Return (X, Y) of the center of cell containing provided text 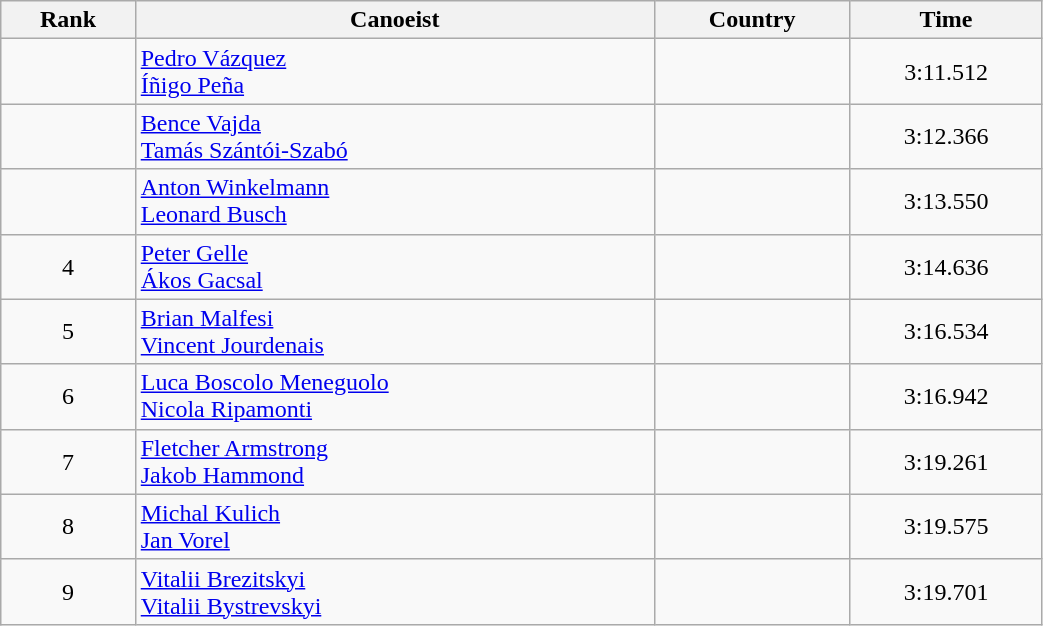
Time (946, 20)
5 (68, 332)
7 (68, 462)
9 (68, 592)
Luca Boscolo MeneguoloNicola Ripamonti (394, 396)
3:19.701 (946, 592)
Peter GelleÁkos Gacsal (394, 266)
Michal KulichJan Vorel (394, 526)
Rank (68, 20)
3:19.261 (946, 462)
3:11.512 (946, 72)
Canoeist (394, 20)
Bence VajdaTamás Szántói-Szabó (394, 136)
3:19.575 (946, 526)
3:16.942 (946, 396)
Fletcher ArmstrongJakob Hammond (394, 462)
Country (752, 20)
Pedro VázquezÍñigo Peña (394, 72)
8 (68, 526)
3:13.550 (946, 202)
3:12.366 (946, 136)
6 (68, 396)
Anton WinkelmannLeonard Busch (394, 202)
Vitalii BrezitskyiVitalii Bystrevskyi (394, 592)
3:14.636 (946, 266)
Brian MalfesiVincent Jourdenais (394, 332)
3:16.534 (946, 332)
4 (68, 266)
